Determine the (X, Y) coordinate at the center of the cell enclosing the given text.  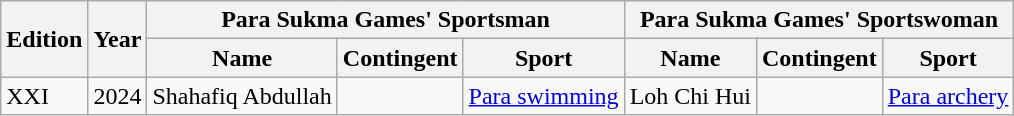
Loh Chi Hui (690, 96)
Para Sukma Games' Sportswoman (819, 20)
Para archery (948, 96)
Para Sukma Games' Sportsman (386, 20)
2024 (118, 96)
Year (118, 39)
XXI (44, 96)
Shahafiq Abdullah (242, 96)
Para swimming (544, 96)
Edition (44, 39)
